Output the [x, y] coordinate of the center of the cell containing the given text.  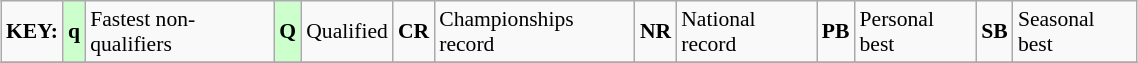
SB [994, 32]
Personal best [916, 32]
NR [656, 32]
National record [746, 32]
PB [836, 32]
Championships record [534, 32]
Q [288, 32]
Fastest non-qualifiers [180, 32]
Seasonal best [1075, 32]
KEY: [32, 32]
Qualified [347, 32]
CR [414, 32]
q [74, 32]
